From the cell containing the given text, extract its center point as [X, Y] coordinate. 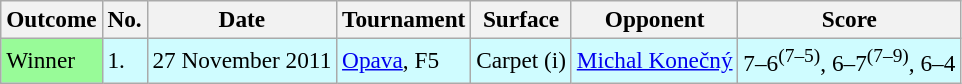
Opponent [654, 19]
Date [242, 19]
No. [124, 19]
Outcome [52, 19]
1. [124, 60]
7–6(7–5), 6–7(7–9), 6–4 [850, 60]
Winner [52, 60]
Opava, F5 [404, 60]
Score [850, 19]
27 November 2011 [242, 60]
Surface [522, 19]
Michal Konečný [654, 60]
Tournament [404, 19]
Carpet (i) [522, 60]
